Identify which cell holds the provided text, then report its [X, Y] central coordinate. 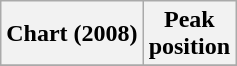
Peakposition [189, 34]
Chart (2008) [72, 34]
